Determine the (X, Y) coordinate at the center of the cell enclosing the given text.  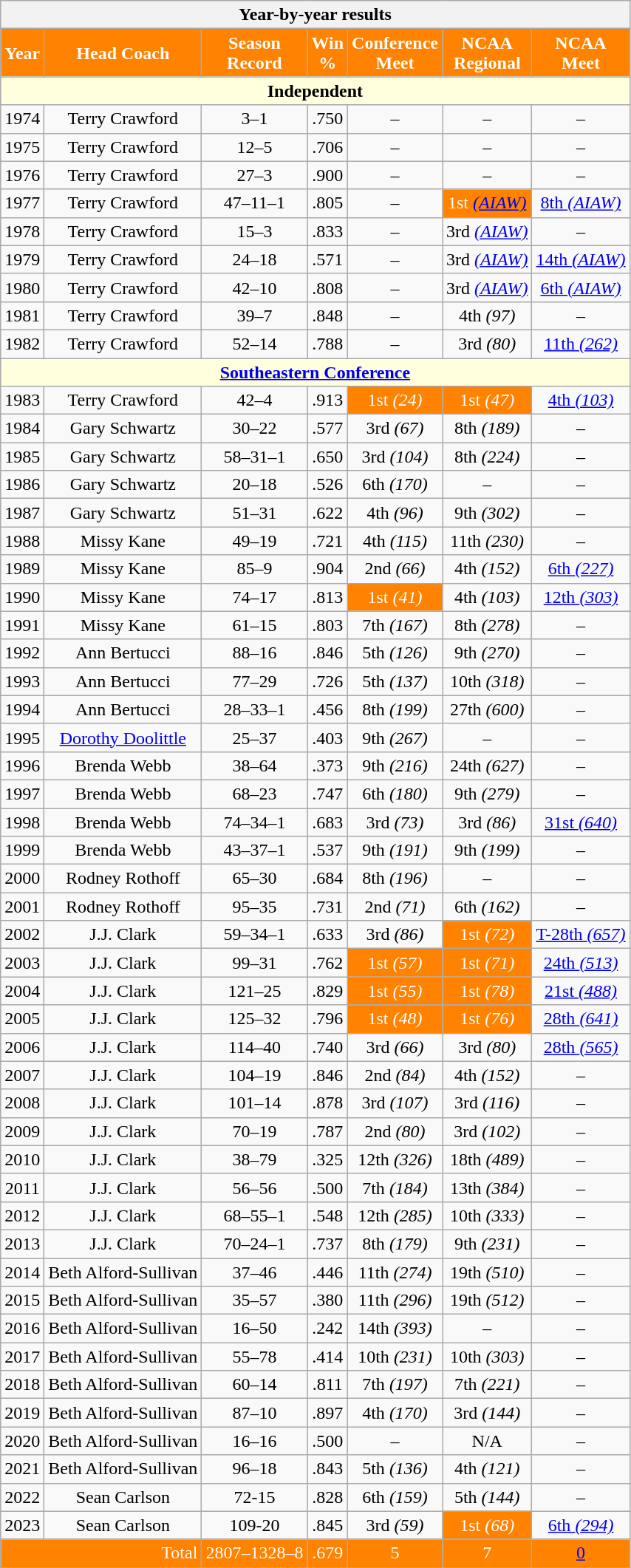
.622 (328, 513)
2016 (22, 1329)
.829 (328, 991)
2021 (22, 1469)
.577 (328, 429)
16–16 (254, 1441)
6th (227) (581, 569)
47–11–1 (254, 203)
1993 (22, 681)
18th (489) (486, 1159)
19th (512) (486, 1301)
Total (101, 1553)
9th (231) (486, 1244)
1st (71) (486, 963)
.805 (328, 203)
72-15 (254, 1497)
.721 (328, 541)
2006 (22, 1047)
.811 (328, 1385)
21st (488) (581, 991)
2017 (22, 1357)
.446 (328, 1272)
77–29 (254, 681)
2003 (22, 963)
.526 (328, 485)
74–17 (254, 597)
1994 (22, 709)
109-20 (254, 1525)
1974 (22, 119)
38–79 (254, 1159)
11th (296) (395, 1301)
5 (395, 1553)
1996 (22, 766)
.828 (328, 1497)
85–9 (254, 569)
4th (115) (395, 541)
2023 (22, 1525)
.788 (328, 344)
1st (41) (395, 597)
.737 (328, 1244)
.913 (328, 400)
8th (179) (395, 1244)
24th (627) (486, 766)
T-28th (657) (581, 935)
5th (126) (395, 653)
25–37 (254, 737)
1st (47) (486, 400)
Southeastern Conference (315, 372)
2807–1328–8 (254, 1553)
Win% (328, 53)
7th (221) (486, 1385)
12th (326) (395, 1159)
42–4 (254, 400)
3rd (102) (486, 1131)
95–35 (254, 907)
70–19 (254, 1131)
1st (24) (395, 400)
.380 (328, 1301)
1981 (22, 316)
59–34–1 (254, 935)
9th (267) (395, 737)
5th (144) (486, 1497)
60–14 (254, 1385)
8th (189) (486, 429)
1st (57) (395, 963)
.796 (328, 1019)
.845 (328, 1525)
3–1 (254, 119)
2011 (22, 1187)
1995 (22, 737)
99–31 (254, 963)
101–14 (254, 1103)
1988 (22, 541)
.242 (328, 1329)
12th (285) (395, 1216)
11th (230) (486, 541)
8th (278) (486, 625)
104–19 (254, 1075)
31st (640) (581, 822)
.740 (328, 1047)
1978 (22, 231)
1977 (22, 203)
43–37–1 (254, 851)
56–56 (254, 1187)
12th (303) (581, 597)
2019 (22, 1413)
1st (48) (395, 1019)
52–14 (254, 344)
55–78 (254, 1357)
2009 (22, 1131)
10th (303) (486, 1357)
11th (262) (581, 344)
.403 (328, 737)
.650 (328, 457)
.750 (328, 119)
125–32 (254, 1019)
16–50 (254, 1329)
1985 (22, 457)
5th (136) (395, 1469)
49–19 (254, 541)
.571 (328, 259)
1986 (22, 485)
1st (68) (486, 1525)
.731 (328, 907)
61–15 (254, 625)
.762 (328, 963)
2015 (22, 1301)
.548 (328, 1216)
70–24–1 (254, 1244)
96–18 (254, 1469)
.633 (328, 935)
68–23 (254, 794)
74–34–1 (254, 822)
2008 (22, 1103)
1979 (22, 259)
.904 (328, 569)
SeasonRecord (254, 53)
0 (581, 1553)
8th (196) (395, 879)
14th (393) (395, 1329)
51–31 (254, 513)
2nd (80) (395, 1131)
1st (55) (395, 991)
3rd (67) (395, 429)
3rd (66) (395, 1047)
28th (641) (581, 1019)
35–57 (254, 1301)
.679 (328, 1553)
Independent (315, 91)
4th (96) (395, 513)
1980 (22, 287)
1st (AIAW) (486, 203)
2nd (71) (395, 907)
121–25 (254, 991)
37–46 (254, 1272)
8th (224) (486, 457)
5th (137) (395, 681)
114–40 (254, 1047)
Year-by-year results (315, 15)
87–10 (254, 1413)
.813 (328, 597)
20–18 (254, 485)
3rd (107) (395, 1103)
6th (AIAW) (581, 287)
1990 (22, 597)
9th (199) (486, 851)
.848 (328, 316)
24–18 (254, 259)
1998 (22, 822)
9th (279) (486, 794)
.684 (328, 879)
28th (565) (581, 1047)
12–5 (254, 147)
Year (22, 53)
1987 (22, 513)
1999 (22, 851)
3rd (116) (486, 1103)
11th (274) (395, 1272)
6th (294) (581, 1525)
.808 (328, 287)
10th (333) (486, 1216)
.803 (328, 625)
.747 (328, 794)
1975 (22, 147)
3rd (59) (395, 1525)
1983 (22, 400)
2004 (22, 991)
2012 (22, 1216)
1991 (22, 625)
9th (216) (395, 766)
2nd (84) (395, 1075)
NCAAMeet (581, 53)
4th (97) (486, 316)
88–16 (254, 653)
1989 (22, 569)
7th (167) (395, 625)
15–3 (254, 231)
3rd (144) (486, 1413)
10th (231) (395, 1357)
NCAARegional (486, 53)
6th (162) (486, 907)
9th (191) (395, 851)
.414 (328, 1357)
7th (197) (395, 1385)
14th (AIAW) (581, 259)
.706 (328, 147)
Dorothy Doolittle (123, 737)
8th (199) (395, 709)
2014 (22, 1272)
ConferenceMeet (395, 53)
Head Coach (123, 53)
.787 (328, 1131)
2005 (22, 1019)
.843 (328, 1469)
58–31–1 (254, 457)
2000 (22, 879)
6th (159) (395, 1497)
6th (180) (395, 794)
7th (184) (395, 1187)
4th (121) (486, 1469)
27th (600) (486, 709)
2nd (66) (395, 569)
2018 (22, 1385)
.897 (328, 1413)
42–10 (254, 287)
2002 (22, 935)
.726 (328, 681)
1997 (22, 794)
9th (302) (486, 513)
.456 (328, 709)
2001 (22, 907)
13th (384) (486, 1187)
1992 (22, 653)
.878 (328, 1103)
10th (318) (486, 681)
.683 (328, 822)
8th (AIAW) (581, 203)
1st (76) (486, 1019)
N/A (486, 1441)
2013 (22, 1244)
24th (513) (581, 963)
1976 (22, 175)
2007 (22, 1075)
39–7 (254, 316)
1984 (22, 429)
3rd (104) (395, 457)
1982 (22, 344)
68–55–1 (254, 1216)
27–3 (254, 175)
2010 (22, 1159)
.900 (328, 175)
65–30 (254, 879)
.833 (328, 231)
.373 (328, 766)
2020 (22, 1441)
.325 (328, 1159)
7 (486, 1553)
.537 (328, 851)
38–64 (254, 766)
1st (78) (486, 991)
6th (170) (395, 485)
19th (510) (486, 1272)
3rd (73) (395, 822)
30–22 (254, 429)
2022 (22, 1497)
28–33–1 (254, 709)
1st (72) (486, 935)
9th (270) (486, 653)
4th (170) (395, 1413)
